Output the (X, Y) coordinate of the center of the cell containing the given text.  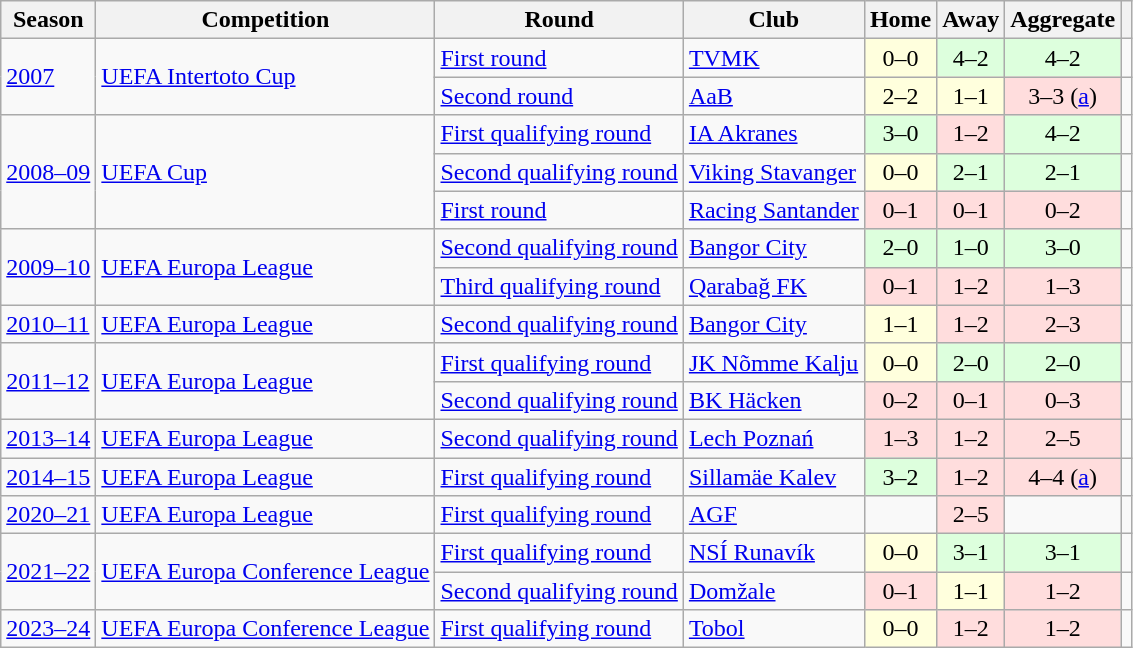
Qarabağ FK (774, 286)
AGF (774, 515)
2010–11 (48, 324)
Sillamäe Kalev (774, 477)
2020–21 (48, 515)
IA Akranes (774, 134)
AaB (774, 96)
Lech Poznań (774, 438)
2009–10 (48, 267)
Tobol (774, 629)
BK Häcken (774, 400)
Competition (266, 20)
2014–15 (48, 477)
2013–14 (48, 438)
2011–12 (48, 381)
Club (774, 20)
NSÍ Runavík (774, 553)
TVMK (774, 58)
4–4 (a) (1063, 477)
3–2 (900, 477)
Round (559, 20)
3–3 (a) (1063, 96)
Home (900, 20)
1–0 (971, 248)
2–2 (900, 96)
Season (48, 20)
Viking Stavanger (774, 172)
0–3 (1063, 400)
Aggregate (1063, 20)
2021–22 (48, 572)
Away (971, 20)
2008–09 (48, 172)
JK Nõmme Kalju (774, 362)
Third qualifying round (559, 286)
UEFA Intertoto Cup (266, 77)
2007 (48, 77)
Domžale (774, 591)
2–3 (1063, 324)
Second round (559, 96)
Racing Santander (774, 210)
UEFA Cup (266, 172)
2023–24 (48, 629)
